Determine the (x, y) coordinate at the center of the cell enclosing the given text.  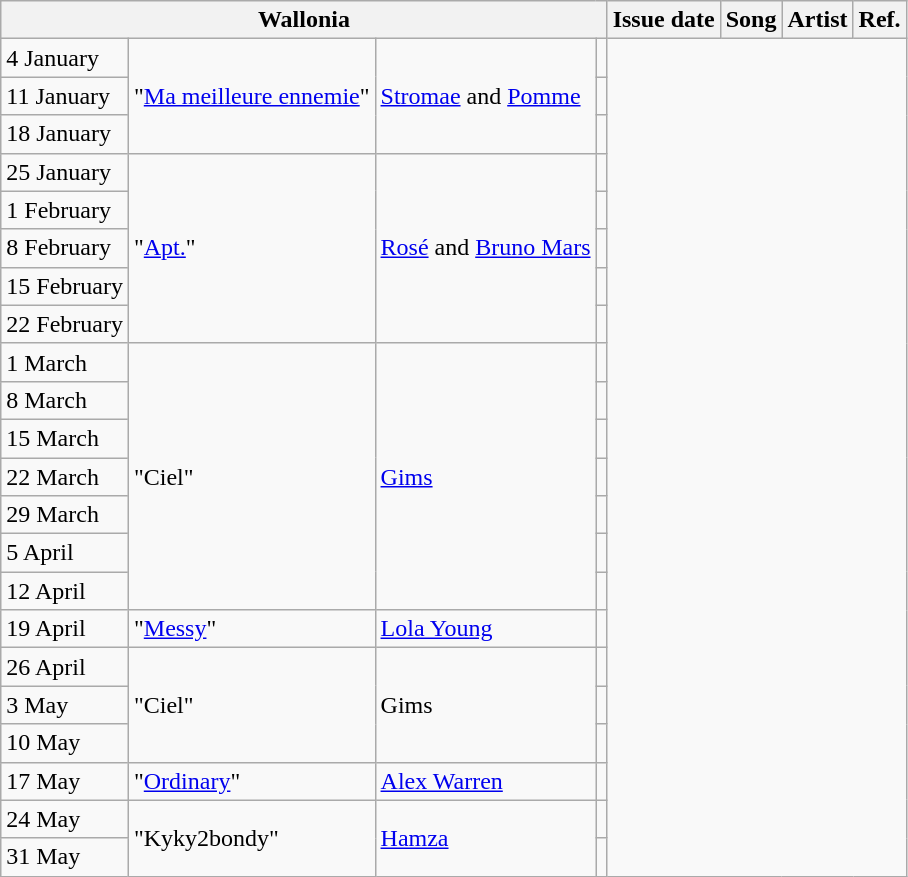
17 May (65, 781)
"Apt." (252, 248)
29 March (65, 515)
26 April (65, 667)
15 March (65, 438)
Lola Young (486, 629)
1 March (65, 362)
5 April (65, 553)
11 January (65, 96)
19 April (65, 629)
Alex Warren (486, 781)
31 May (65, 857)
24 May (65, 819)
"Kyky2bondy" (252, 838)
15 February (65, 286)
8 February (65, 248)
Hamza (486, 838)
22 March (65, 477)
3 May (65, 705)
"Messy" (252, 629)
Song (751, 20)
8 March (65, 400)
25 January (65, 172)
"Ordinary" (252, 781)
12 April (65, 591)
10 May (65, 743)
18 January (65, 134)
Artist (818, 20)
Ref. (880, 20)
Issue date (664, 20)
22 February (65, 324)
1 February (65, 210)
"Ma meilleure ennemie" (252, 96)
4 January (65, 58)
Wallonia (304, 20)
Stromae and Pomme (486, 96)
Rosé and Bruno Mars (486, 248)
